From the cell containing the given text, extract its center point as (x, y) coordinate. 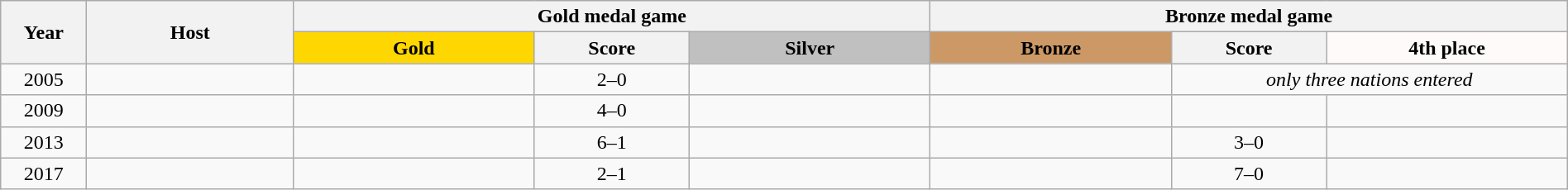
3–0 (1249, 142)
Bronze (1050, 48)
2005 (44, 79)
Year (44, 32)
Host (190, 32)
only three nations entered (1370, 79)
4–0 (612, 111)
Gold medal game (612, 17)
6–1 (612, 142)
2017 (44, 173)
2013 (44, 142)
2–1 (612, 173)
Gold (414, 48)
Silver (809, 48)
7–0 (1249, 173)
2–0 (612, 79)
2009 (44, 111)
Bronze medal game (1249, 17)
4th place (1447, 48)
